Find where the given text appears and provide that cell's center as [X, Y] coordinate. 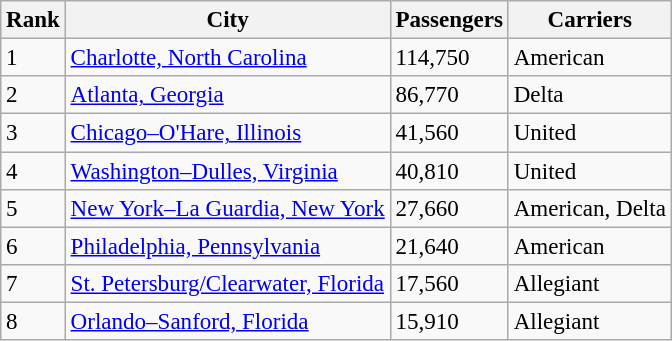
Orlando–Sanford, Florida [228, 322]
5 [33, 209]
Chicago–O'Hare, Illinois [228, 133]
Washington–Dulles, Virginia [228, 171]
41,560 [449, 133]
21,640 [449, 246]
Rank [33, 20]
Philadelphia, Pennsylvania [228, 246]
40,810 [449, 171]
1 [33, 58]
American, Delta [590, 209]
27,660 [449, 209]
Carriers [590, 20]
Charlotte, North Carolina [228, 58]
St. Petersburg/Clearwater, Florida [228, 284]
6 [33, 246]
3 [33, 133]
2 [33, 95]
86,770 [449, 95]
17,560 [449, 284]
8 [33, 322]
Atlanta, Georgia [228, 95]
15,910 [449, 322]
4 [33, 171]
114,750 [449, 58]
Passengers [449, 20]
7 [33, 284]
New York–La Guardia, New York [228, 209]
Delta [590, 95]
City [228, 20]
